Provide the (x, y) coordinate of the cell's center where the given text is located.  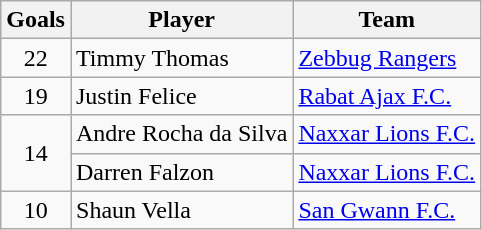
Rabat Ajax F.C. (387, 96)
Goals (36, 20)
San Gwann F.C. (387, 210)
Player (181, 20)
Darren Falzon (181, 172)
Andre Rocha da Silva (181, 134)
10 (36, 210)
Team (387, 20)
Shaun Vella (181, 210)
Timmy Thomas (181, 58)
19 (36, 96)
Zebbug Rangers (387, 58)
22 (36, 58)
Justin Felice (181, 96)
14 (36, 153)
